Provide the [x, y] coordinate of the cell's center where the given text is located.  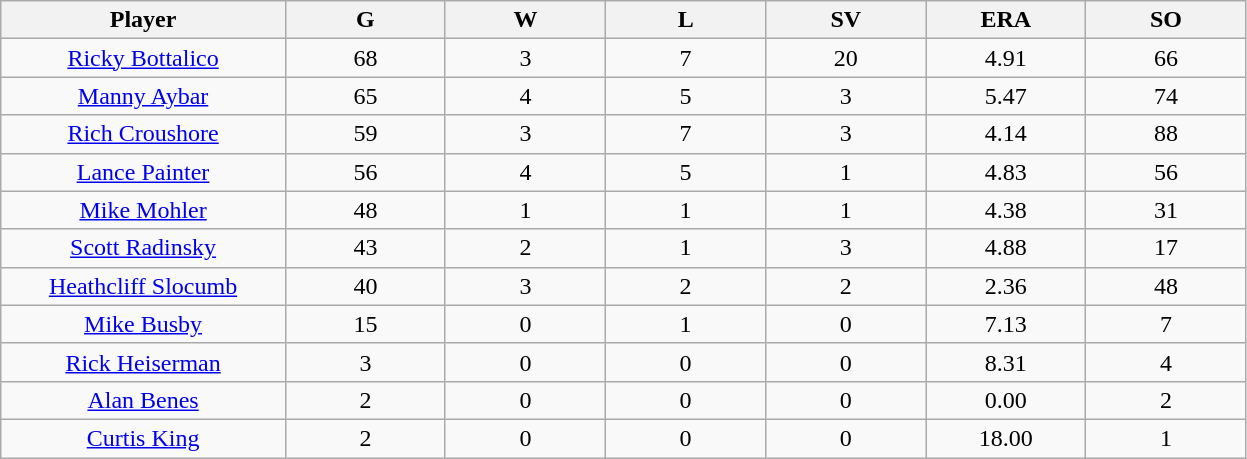
8.31 [1006, 362]
66 [1166, 58]
Rich Croushore [144, 134]
Ricky Bottalico [144, 58]
Lance Painter [144, 172]
17 [1166, 248]
Heathcliff Slocumb [144, 286]
40 [365, 286]
7.13 [1006, 324]
15 [365, 324]
18.00 [1006, 438]
Mike Busby [144, 324]
4.88 [1006, 248]
2.36 [1006, 286]
Alan Benes [144, 400]
Curtis King [144, 438]
88 [1166, 134]
Mike Mohler [144, 210]
31 [1166, 210]
0.00 [1006, 400]
G [365, 20]
Manny Aybar [144, 96]
4.38 [1006, 210]
Player [144, 20]
Scott Radinsky [144, 248]
4.83 [1006, 172]
59 [365, 134]
L [686, 20]
20 [846, 58]
W [525, 20]
43 [365, 248]
Rick Heiserman [144, 362]
ERA [1006, 20]
4.14 [1006, 134]
68 [365, 58]
4.91 [1006, 58]
5.47 [1006, 96]
SO [1166, 20]
65 [365, 96]
74 [1166, 96]
SV [846, 20]
